Provide the (x, y) coordinate of the cell's center where the given text is located.  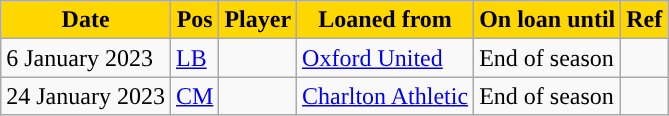
Oxford United (386, 58)
Charlton Athletic (386, 96)
Pos (194, 20)
Date (86, 20)
6 January 2023 (86, 58)
Loaned from (386, 20)
Ref (644, 20)
24 January 2023 (86, 96)
CM (194, 96)
On loan until (548, 20)
LB (194, 58)
Player (258, 20)
